Capture the cell that displays the provided text and extract its [x, y] central coordinate. 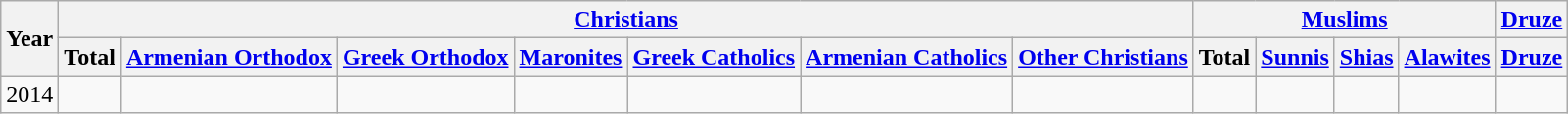
Greek Orthodox [425, 57]
Maronites [571, 57]
Year [29, 38]
Christians [626, 20]
Other Christians [1104, 57]
Alawites [1447, 57]
Armenian Orthodox [229, 57]
Sunnis [1295, 57]
Armenian Catholics [906, 57]
Greek Catholics [715, 57]
Muslims [1345, 20]
2014 [29, 94]
Shias [1366, 57]
